Search for the cell housing the specified text and yield its (x, y) center coordinate. 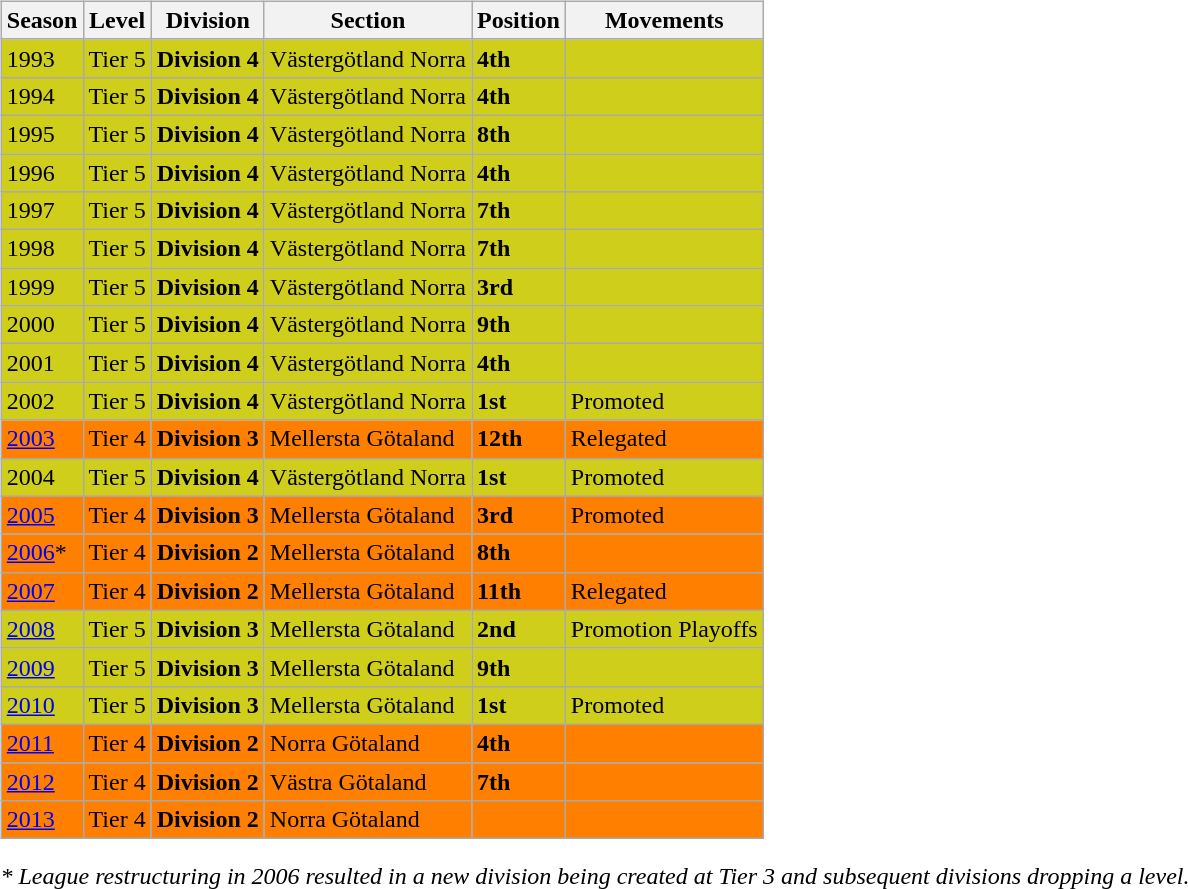
Season (42, 20)
1993 (42, 58)
Västra Götaland (368, 781)
1996 (42, 173)
2008 (42, 629)
1999 (42, 287)
Promotion Playoffs (664, 629)
Position (519, 20)
2012 (42, 781)
1997 (42, 211)
2011 (42, 743)
Section (368, 20)
2010 (42, 705)
1994 (42, 96)
Movements (664, 20)
1998 (42, 249)
2009 (42, 667)
2003 (42, 439)
11th (519, 591)
2005 (42, 515)
2nd (519, 629)
2007 (42, 591)
12th (519, 439)
2002 (42, 401)
1995 (42, 134)
Level (117, 20)
Division (208, 20)
2006* (42, 553)
2000 (42, 325)
2001 (42, 363)
2004 (42, 477)
2013 (42, 820)
